Identify which cell holds the provided text, then report its (x, y) central coordinate. 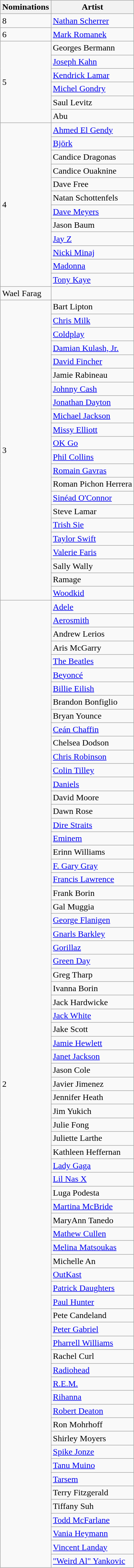
Phil Collins (92, 457)
Aris McGarry (92, 648)
MaryAnn Tanedo (92, 1220)
Adele (92, 607)
Jennifer Heath (92, 1097)
Dawn Rose (92, 811)
Jim Yukich (92, 1111)
3 (26, 450)
Dave Meyers (92, 212)
Michael Jackson (92, 416)
Saul Levitz (92, 102)
Michelle An (92, 1261)
Martina McBride (92, 1206)
Ramage (92, 579)
Nicki Minaj (92, 252)
Natan Schottenfels (92, 198)
Tarsem (92, 1479)
Roman Pichon Herrera (92, 484)
Johnny Cash (92, 389)
Colin Tilley (92, 770)
Todd McFarlane (92, 1520)
Jason Baum (92, 225)
Abu (92, 116)
Bart Lipton (92, 307)
Aerosmith (92, 621)
Rachel Curl (92, 1356)
Jay Z (92, 239)
Kendrick Lamar (92, 75)
Candice Dragonas (92, 157)
Jason Cole (92, 1070)
Julie Fong (92, 1125)
Patrick Daughters (92, 1288)
"Weird Al" Yankovic (92, 1561)
Steve Lamar (92, 511)
Ahmed El Gendy (92, 130)
Vania Heymann (92, 1534)
Michel Gondry (92, 89)
Nathan Scherrer (92, 21)
Eminem (92, 839)
Lil Nas X (92, 1179)
OutKast (92, 1275)
Green Day (92, 961)
Jack White (92, 1015)
OK Go (92, 443)
Gal Muggia (92, 907)
Jamie Hewlett (92, 1043)
Candice Ouaknine (92, 171)
Tiffany Suh (92, 1506)
Georges Bermann (92, 48)
Björk (92, 143)
Dire Straits (92, 825)
2 (26, 1084)
Rihanna (92, 1397)
Chelsea Dodson (92, 743)
F. Gary Gray (92, 866)
Dave Free (92, 184)
Coldplay (92, 334)
Andrew Lerios (92, 634)
Mark Romanek (92, 34)
Ron Mohrhoff (92, 1424)
Bryan Younce (92, 716)
Pete Candeland (92, 1316)
Vincent Landay (92, 1547)
Wael Farag (26, 293)
Gorillaz (92, 947)
Tony Kaye (92, 280)
Nominations (26, 7)
Billie Eilish (92, 689)
Mathew Cullen (92, 1234)
Sinéad O'Connor (92, 498)
Missy Elliott (92, 430)
Kathleen Heffernan (92, 1152)
8 (26, 21)
Chris Milk (92, 320)
David Fincher (92, 361)
Melina Matsoukas (92, 1247)
The Beatles (92, 661)
Damian Kulash, Jr. (92, 348)
Javier Jimenez (92, 1084)
Joseph Kahn (92, 62)
Artist (92, 7)
Madonna (92, 266)
Jake Scott (92, 1029)
Sally Wally (92, 566)
Taylor Swift (92, 539)
Pharrell Williams (92, 1343)
4 (26, 205)
Janet Jackson (92, 1057)
Terry Fitzgerald (92, 1493)
Radiohead (92, 1370)
Jamie Rabineau (92, 375)
R.E.M. (92, 1384)
Lady Gaga (92, 1166)
George Flanigen (92, 920)
Ivanna Borin (92, 988)
Beyoncé (92, 675)
Gnarls Barkley (92, 934)
Daniels (92, 784)
David Moore (92, 797)
Romain Gavras (92, 471)
Robert Deaton (92, 1411)
Frank Borin (92, 893)
Jack Hardwicke (92, 1002)
Ceán Chaffin (92, 729)
Trish Sie (92, 525)
Tanu Muino (92, 1465)
Luga Podesta (92, 1193)
Brandon Bonfiglio (92, 702)
Paul Hunter (92, 1302)
Juliette Larthe (92, 1138)
Woodkid (92, 593)
6 (26, 34)
Jonathan Dayton (92, 402)
Peter Gabriel (92, 1329)
Shirley Moyers (92, 1438)
Valerie Faris (92, 552)
Greg Tharp (92, 975)
Erinn Williams (92, 852)
Francis Lawrence (92, 879)
5 (26, 82)
Chris Robinson (92, 757)
Spike Jonze (92, 1452)
